Identify which cell holds the provided text, then report its (X, Y) central coordinate. 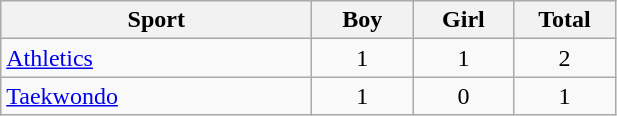
Sport (156, 20)
Taekwondo (156, 96)
2 (564, 58)
Athletics (156, 58)
0 (464, 96)
Total (564, 20)
Boy (362, 20)
Girl (464, 20)
